Return the (x, y) coordinate for the center point of the cell that contains the specified text.  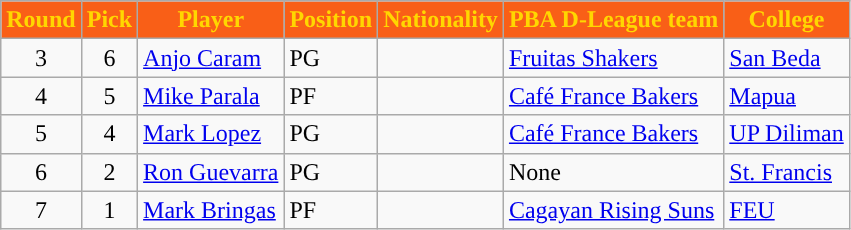
Mapua (787, 96)
Ron Guevarra (211, 172)
3 (41, 58)
Round (41, 20)
None (613, 172)
7 (41, 210)
Nationality (441, 20)
College (787, 20)
St. Francis (787, 172)
UP Diliman (787, 134)
San Beda (787, 58)
Anjo Caram (211, 58)
PBA D-League team (613, 20)
Position (331, 20)
2 (109, 172)
Fruitas Shakers (613, 58)
Pick (109, 20)
Cagayan Rising Suns (613, 210)
1 (109, 210)
Player (211, 20)
Mark Lopez (211, 134)
Mike Parala (211, 96)
FEU (787, 210)
Mark Bringas (211, 210)
